For the text-containing cell, return its midpoint in (x, y) coordinate format. 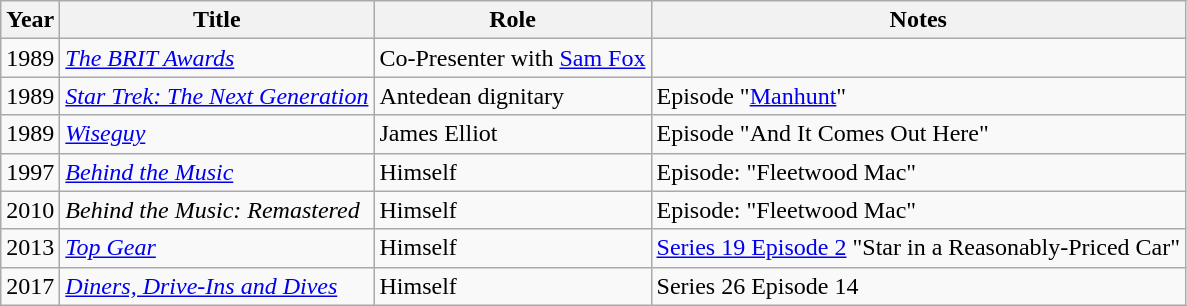
Episode "And It Comes Out Here" (918, 134)
Series 26 Episode 14 (918, 286)
Diners, Drive-Ins and Dives (217, 286)
Series 19 Episode 2 "Star in a Reasonably-Priced Car" (918, 248)
The BRIT Awards (217, 58)
Star Trek: The Next Generation (217, 96)
Co-Presenter with Sam Fox (512, 58)
Role (512, 20)
2013 (30, 248)
Top Gear (217, 248)
Behind the Music (217, 172)
2017 (30, 286)
Episode "Manhunt" (918, 96)
1997 (30, 172)
2010 (30, 210)
Behind the Music: Remastered (217, 210)
Year (30, 20)
Antedean dignitary (512, 96)
Wiseguy (217, 134)
Title (217, 20)
James Elliot (512, 134)
Notes (918, 20)
